From the cell containing the given text, extract its center point as (X, Y) coordinate. 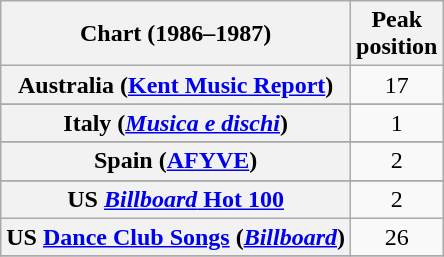
Spain (AFYVE) (176, 161)
1 (397, 123)
US Dance Club Songs (Billboard) (176, 237)
17 (397, 85)
Peakposition (397, 34)
26 (397, 237)
Australia (Kent Music Report) (176, 85)
Italy (Musica e dischi) (176, 123)
Chart (1986–1987) (176, 34)
US Billboard Hot 100 (176, 199)
